Provide the (X, Y) coordinate of the cell's center where the given text is located.  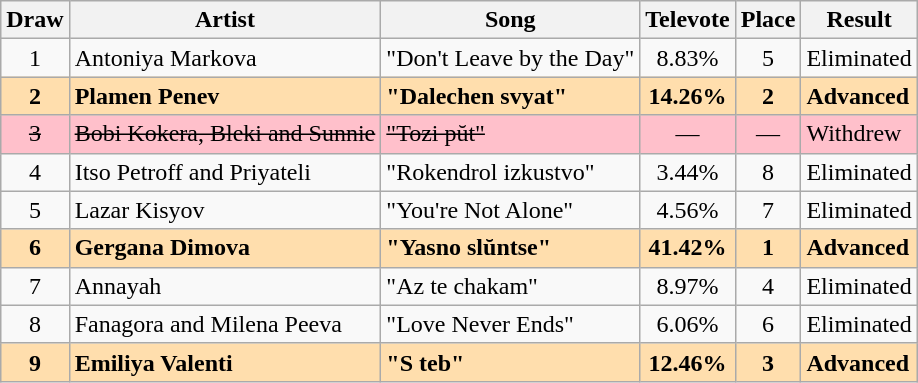
8.97% (688, 286)
Song (510, 20)
Draw (35, 20)
"Love Never Ends" (510, 324)
Televote (688, 20)
Place (768, 20)
"Tozi pŭt" (510, 134)
9 (35, 362)
12.46% (688, 362)
Annayah (225, 286)
8.83% (688, 58)
41.42% (688, 248)
"You're Not Alone" (510, 210)
Emiliya Valenti (225, 362)
Fanagora and Milena Peeva (225, 324)
Plamen Penev (225, 96)
3.44% (688, 172)
"Rokendrol izkustvo" (510, 172)
6.06% (688, 324)
Itso Petroff and Priyateli (225, 172)
"Don't Leave by the Day" (510, 58)
Withdrew (859, 134)
Result (859, 20)
Artist (225, 20)
4.56% (688, 210)
"Dalechen svyat" (510, 96)
14.26% (688, 96)
"Yasno slŭntse" (510, 248)
Bobi Kokera, Bleki and Sunnie (225, 134)
"S teb" (510, 362)
Gergana Dimova (225, 248)
Lazar Kisyov (225, 210)
Antoniya Markova (225, 58)
"Az te chakam" (510, 286)
